Identify which cell holds the provided text, then report its [x, y] central coordinate. 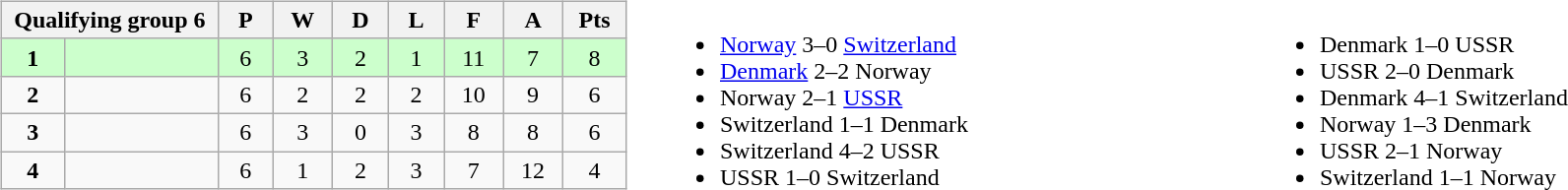
L [416, 20]
9 [533, 95]
0 [360, 132]
12 [533, 170]
A [533, 20]
10 [474, 95]
P [246, 20]
Qualifying group 6 [109, 20]
Pts [594, 20]
W [302, 20]
11 [474, 57]
F [474, 20]
D [360, 20]
